Pinpoint the cell where the given text exists, returning its (x, y) midpoint coordinate. 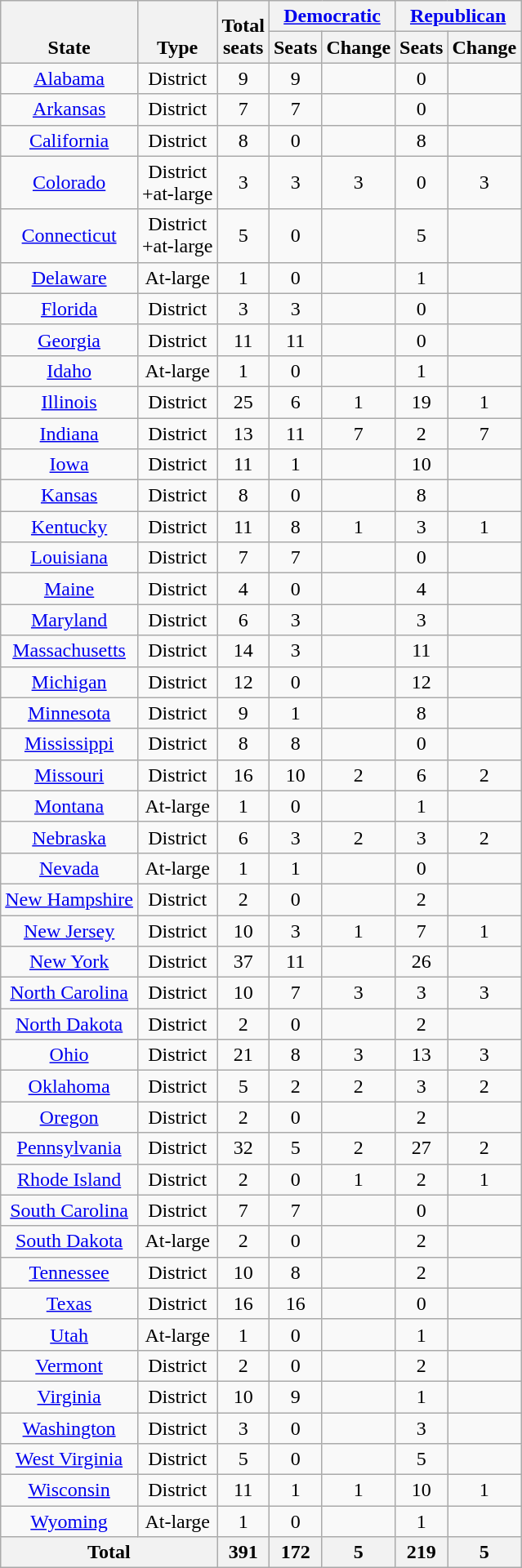
Utah (69, 1334)
Iowa (69, 465)
26 (422, 962)
Tennessee (69, 1272)
Arkansas (69, 109)
New York (69, 962)
391 (243, 1552)
Kentucky (69, 527)
Vermont (69, 1365)
North Carolina (69, 993)
South Dakota (69, 1241)
Nebraska (69, 837)
Washington (69, 1428)
Democratic (332, 16)
Virginia (69, 1396)
19 (422, 402)
37 (243, 962)
Louisiana (69, 558)
Minnesota (69, 713)
Idaho (69, 371)
Pennsylvania (69, 1148)
Wyoming (69, 1521)
Republican (458, 16)
219 (422, 1552)
West Virginia (69, 1459)
Ohio (69, 1055)
Oklahoma (69, 1086)
Nevada (69, 868)
Total (109, 1552)
New Hampshire (69, 899)
Colorado (69, 183)
Maryland (69, 620)
South Carolina (69, 1210)
State (69, 32)
Kansas (69, 496)
New Jersey (69, 930)
14 (243, 651)
Missouri (69, 775)
Georgia (69, 340)
Indiana (69, 434)
Delaware (69, 278)
Connecticut (69, 235)
Wisconsin (69, 1490)
25 (243, 402)
California (69, 140)
27 (422, 1148)
32 (243, 1148)
Totalseats (243, 32)
Massachusetts (69, 651)
172 (295, 1552)
Maine (69, 589)
Texas (69, 1303)
Michigan (69, 682)
Rhode Island (69, 1179)
Mississippi (69, 744)
21 (243, 1055)
Illinois (69, 402)
Alabama (69, 78)
Florida (69, 309)
North Dakota (69, 1024)
Oregon (69, 1117)
Montana (69, 806)
Type (176, 32)
